Find where the given text appears and provide that cell's center as [x, y] coordinate. 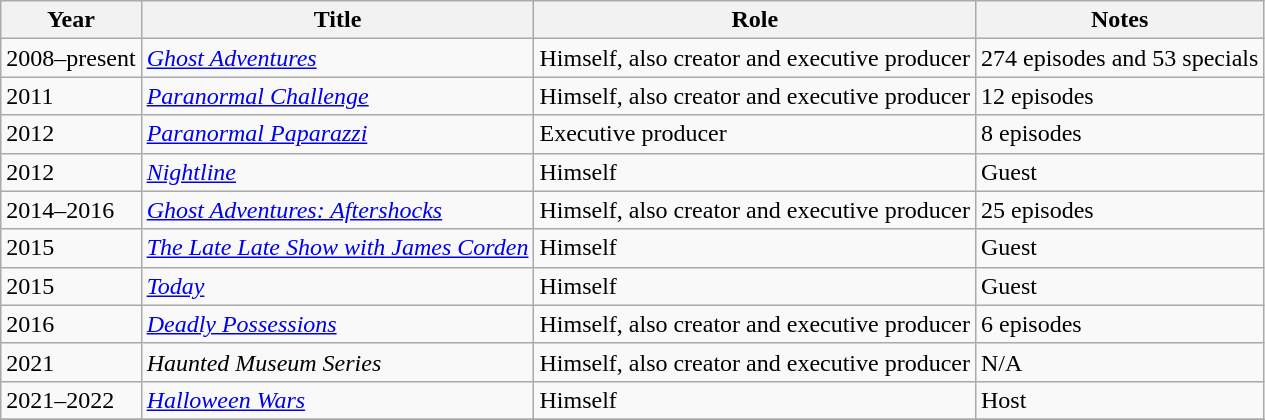
Halloween Wars [338, 400]
2011 [71, 96]
12 episodes [1119, 96]
Ghost Adventures: Aftershocks [338, 210]
Host [1119, 400]
Today [338, 286]
274 episodes and 53 specials [1119, 58]
6 episodes [1119, 324]
Role [755, 20]
Year [71, 20]
Haunted Museum Series [338, 362]
2008–present [71, 58]
N/A [1119, 362]
2021–2022 [71, 400]
Notes [1119, 20]
8 episodes [1119, 134]
Nightline [338, 172]
2016 [71, 324]
2014–2016 [71, 210]
2021 [71, 362]
Title [338, 20]
Paranormal Challenge [338, 96]
Deadly Possessions [338, 324]
The Late Late Show with James Corden [338, 248]
25 episodes [1119, 210]
Ghost Adventures [338, 58]
Executive producer [755, 134]
Paranormal Paparazzi [338, 134]
